Search for the cell housing the specified text and yield its (x, y) center coordinate. 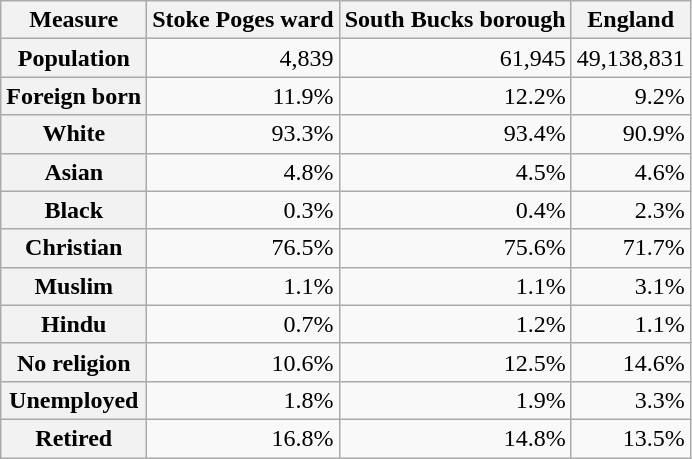
Asian (74, 172)
11.9% (243, 96)
3.1% (630, 286)
93.4% (455, 134)
49,138,831 (630, 58)
0.4% (455, 210)
0.7% (243, 324)
South Bucks borough (455, 20)
4.8% (243, 172)
4,839 (243, 58)
75.6% (455, 248)
Foreign born (74, 96)
10.6% (243, 362)
1.2% (455, 324)
Measure (74, 20)
Hindu (74, 324)
Stoke Poges ward (243, 20)
Muslim (74, 286)
13.5% (630, 438)
16.8% (243, 438)
61,945 (455, 58)
England (630, 20)
4.5% (455, 172)
Population (74, 58)
2.3% (630, 210)
14.6% (630, 362)
Christian (74, 248)
76.5% (243, 248)
12.2% (455, 96)
9.2% (630, 96)
12.5% (455, 362)
14.8% (455, 438)
0.3% (243, 210)
Retired (74, 438)
Unemployed (74, 400)
White (74, 134)
71.7% (630, 248)
No religion (74, 362)
1.9% (455, 400)
93.3% (243, 134)
3.3% (630, 400)
4.6% (630, 172)
1.8% (243, 400)
Black (74, 210)
90.9% (630, 134)
